Find where the given text appears and provide that cell's center as [X, Y] coordinate. 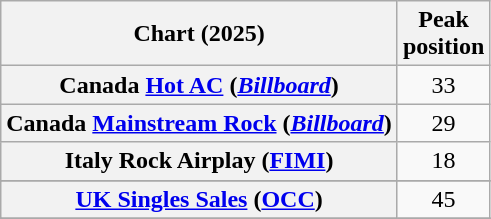
Peakposition [443, 34]
18 [443, 161]
Chart (2025) [200, 34]
33 [443, 85]
Canada Mainstream Rock (Billboard) [200, 123]
29 [443, 123]
UK Singles Sales (OCC) [200, 199]
Italy Rock Airplay (FIMI) [200, 161]
45 [443, 199]
Canada Hot AC (Billboard) [200, 85]
